Detect which cell encompasses the target text, then output its [x, y] center coordinate. 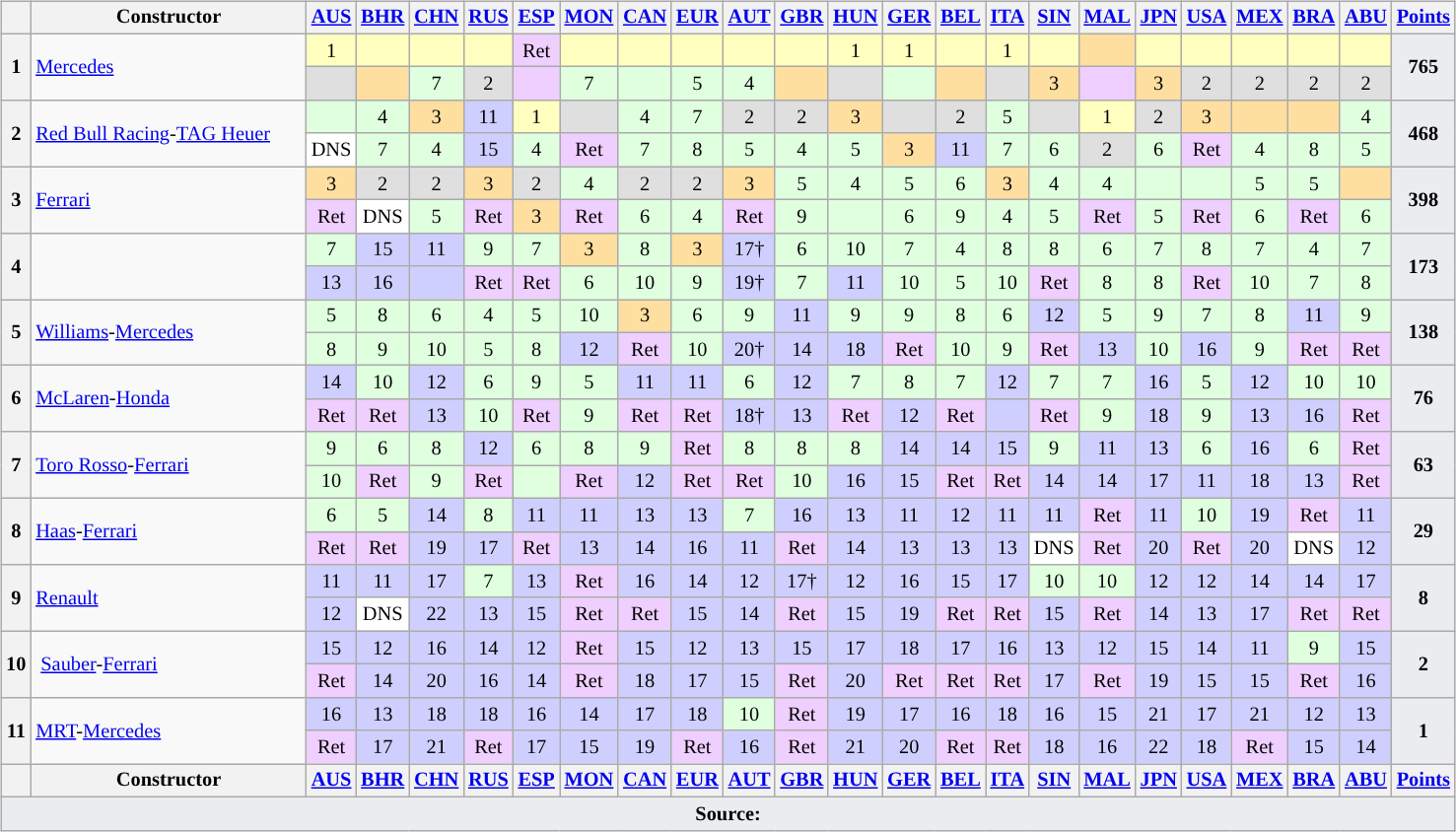
29 [1423, 530]
Sauber-Ferrari [169, 664]
McLaren-Honda [169, 398]
20† [749, 349]
Mercedes [169, 67]
Red Bull Racing-TAG Heuer [169, 134]
Haas-Ferrari [169, 530]
MRT-Mercedes [169, 729]
398 [1423, 199]
Source: [728, 813]
173 [1423, 266]
19† [749, 283]
Renault [169, 597]
138 [1423, 333]
76 [1423, 398]
18† [749, 416]
Williams-Mercedes [169, 333]
765 [1423, 67]
Ferrari [169, 199]
468 [1423, 134]
63 [1423, 465]
Toro Rosso-Ferrari [169, 465]
